Return [X, Y] of the center of cell containing provided text 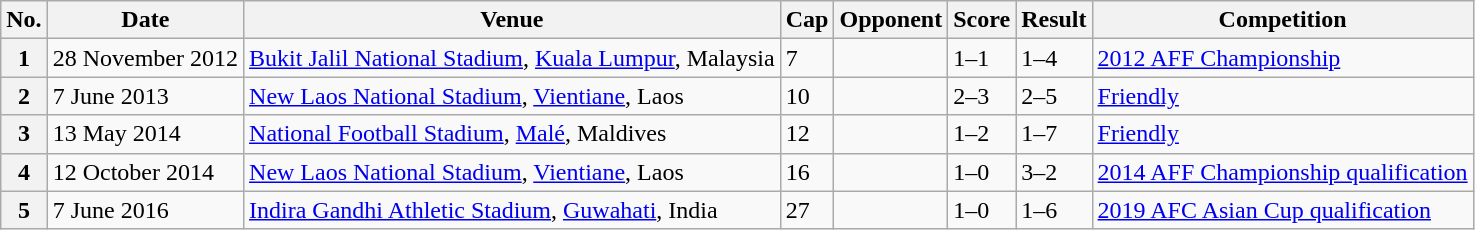
12 October 2014 [145, 172]
12 [807, 134]
1–1 [982, 58]
3 [24, 134]
7 June 2016 [145, 210]
7 June 2013 [145, 96]
National Football Stadium, Malé, Maldives [512, 134]
27 [807, 210]
2014 AFF Championship qualification [1282, 172]
Score [982, 20]
1–7 [1054, 134]
2019 AFC Asian Cup qualification [1282, 210]
2012 AFF Championship [1282, 58]
1 [24, 58]
Cap [807, 20]
1–4 [1054, 58]
1–2 [982, 134]
5 [24, 210]
7 [807, 58]
Bukit Jalil National Stadium, Kuala Lumpur, Malaysia [512, 58]
Indira Gandhi Athletic Stadium, Guwahati, India [512, 210]
Result [1054, 20]
3–2 [1054, 172]
4 [24, 172]
2–3 [982, 96]
Date [145, 20]
28 November 2012 [145, 58]
Venue [512, 20]
2 [24, 96]
2–5 [1054, 96]
Opponent [891, 20]
10 [807, 96]
No. [24, 20]
1–6 [1054, 210]
Competition [1282, 20]
16 [807, 172]
13 May 2014 [145, 134]
